Determine the [X, Y] coordinate at the center of the cell enclosing the given text.  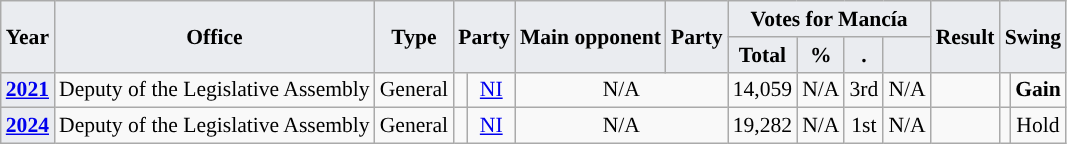
14,059 [762, 90]
% [820, 55]
1st [864, 126]
Hold [1038, 126]
Result [966, 36]
Main opponent [590, 36]
3rd [864, 90]
Gain [1038, 90]
Votes for Mancía [830, 19]
Type [414, 36]
19,282 [762, 126]
. [864, 55]
Total [762, 55]
2021 [28, 90]
2024 [28, 126]
Office [214, 36]
Swing [1034, 36]
Year [28, 36]
